Extract the [X, Y] coordinate from the center of the cell holding the provided text.  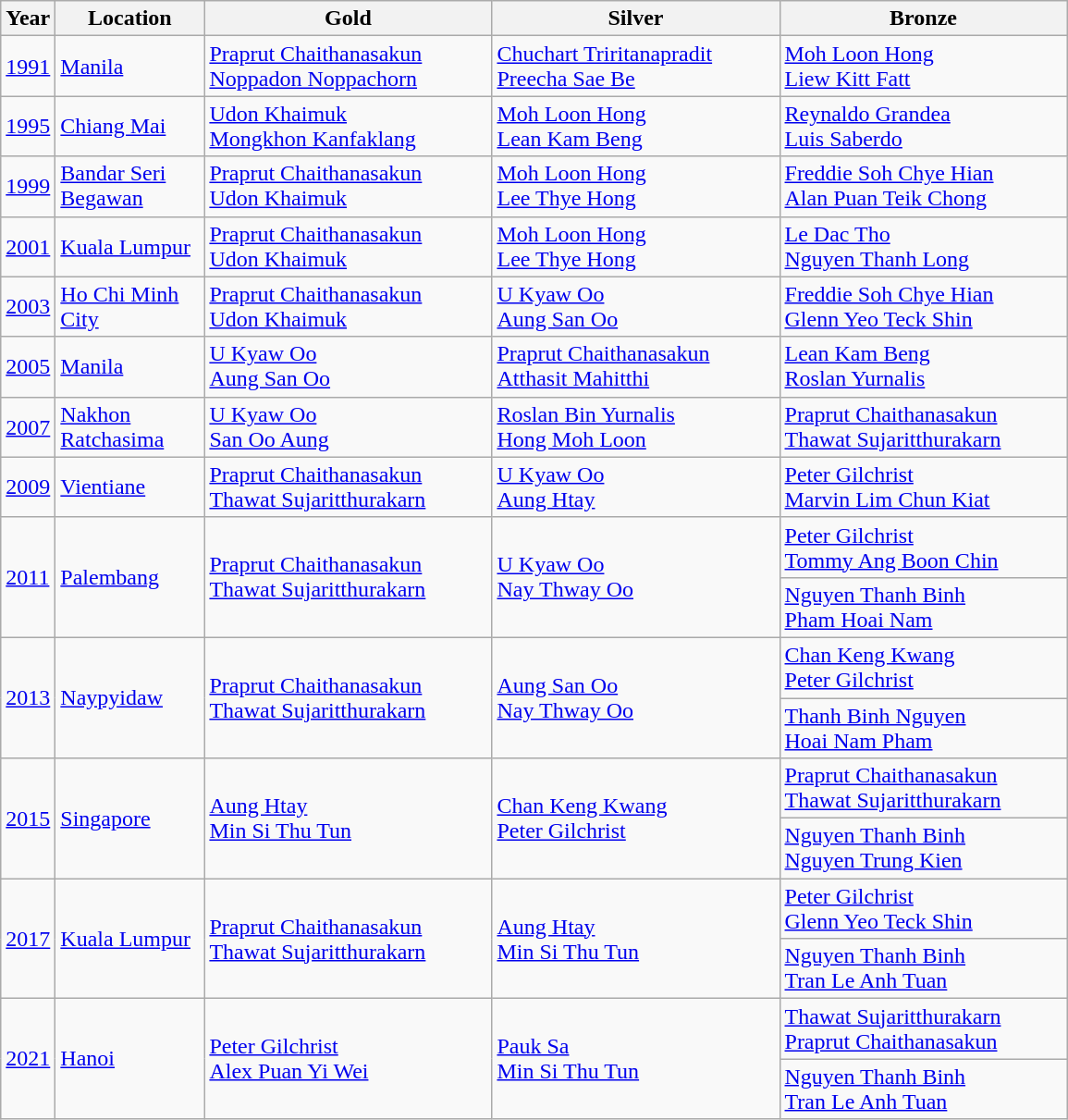
Moh Loon Hong Lean Kam Beng [636, 126]
Praprut Chaithanasakun Atthasit Mahitthi [636, 366]
Gold [348, 18]
Pauk Sa Min Si Thu Tun [636, 1059]
Udon Khaimuk Mongkhon Kanfaklang [348, 126]
Roslan Bin Yurnalis Hong Moh Loon [636, 427]
Hanoi [129, 1059]
U Kyaw Oo Aung Htay [636, 486]
Bronze [923, 18]
Naypyidaw [129, 697]
2009 [28, 486]
Aung San Oo Nay Thway Oo [636, 697]
2007 [28, 427]
Year [28, 18]
Thawat Sujaritthurakarn Praprut Chaithanasakun [923, 1028]
Chuchart Triritanapradit Preecha Sae Be [636, 67]
2013 [28, 697]
2021 [28, 1059]
Le Dac Tho Nguyen Thanh Long [923, 246]
Peter Gilchrist Glenn Yeo Teck Shin [923, 908]
2011 [28, 577]
Ho Chi Minh City [129, 307]
Reynaldo Grandea Luis Saberdo [923, 126]
2005 [28, 366]
Chiang Mai [129, 126]
Silver [636, 18]
Freddie Soh Chye Hian Glenn Yeo Teck Shin [923, 307]
U Kyaw Oo Nay Thway Oo [636, 577]
Moh Loon Hong Liew Kitt Fatt [923, 67]
Praprut Chaithanasakun Noppadon Noppachorn [348, 67]
U Kyaw Oo San Oo Aung [348, 427]
Location [129, 18]
Nguyen Thanh Binh Nguyen Trung Kien [923, 849]
Singapore [129, 818]
Palembang [129, 577]
Nakhon Ratchasima [129, 427]
Vientiane [129, 486]
Freddie Soh Chye Hian Alan Puan Teik Chong [923, 187]
Peter Gilchrist Alex Puan Yi Wei [348, 1059]
2017 [28, 939]
Lean Kam Beng Roslan Yurnalis [923, 366]
2015 [28, 818]
Bandar Seri Begawan [129, 187]
1995 [28, 126]
Peter Gilchrist Marvin Lim Chun Kiat [923, 486]
Peter Gilchrist Tommy Ang Boon Chin [923, 548]
1991 [28, 67]
Thanh Binh Nguyen Hoai Nam Pham [923, 727]
1999 [28, 187]
2003 [28, 307]
2001 [28, 246]
Nguyen Thanh Binh Pham Hoai Nam [923, 607]
